Determine the [x, y] coordinate at the center of the cell enclosing the given text.  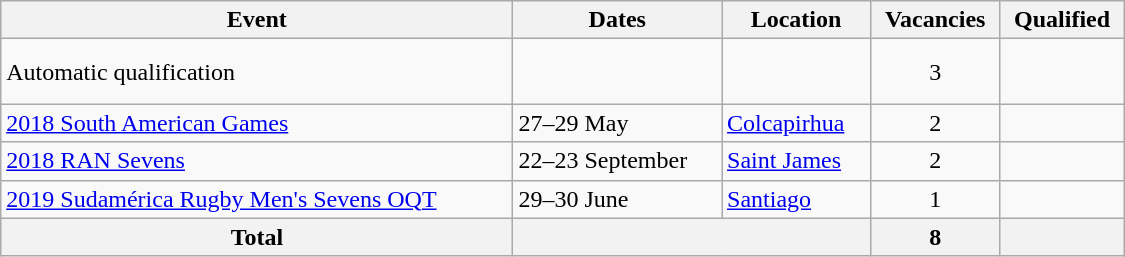
27–29 May [618, 123]
2018 RAN Sevens [257, 161]
Automatic qualification [257, 72]
Dates [618, 20]
Location [796, 20]
Total [257, 237]
29–30 June [618, 199]
Event [257, 20]
22–23 September [618, 161]
8 [934, 237]
2018 South American Games [257, 123]
Santiago [796, 199]
Colcapirhua [796, 123]
Vacancies [934, 20]
Saint James [796, 161]
2019 Sudamérica Rugby Men's Sevens OQT [257, 199]
1 [934, 199]
Qualified [1062, 20]
3 [934, 72]
